Return [X, Y] of the center of cell containing provided text 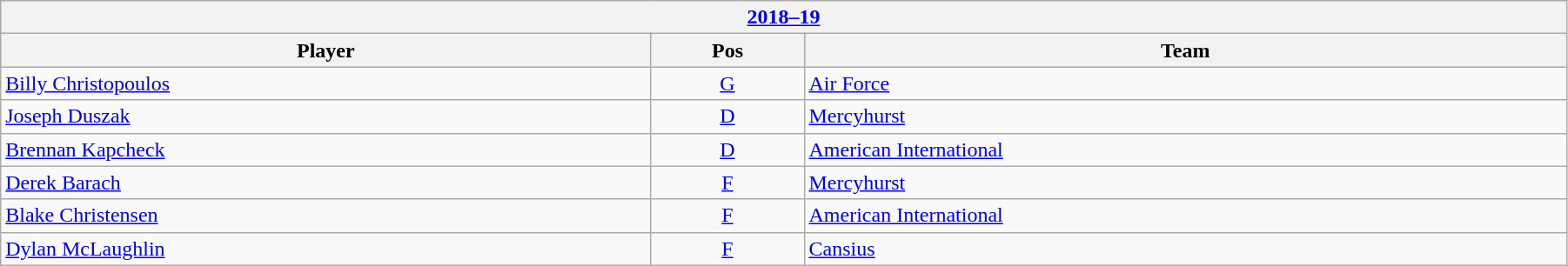
Derek Barach [325, 183]
Blake Christensen [325, 216]
Pos [727, 50]
Team [1185, 50]
Brennan Kapcheck [325, 150]
Billy Christopoulos [325, 83]
G [727, 83]
Joseph Duszak [325, 116]
2018–19 [784, 17]
Player [325, 50]
Air Force [1185, 83]
Cansius [1185, 249]
Dylan McLaughlin [325, 249]
